Provide the (X, Y) coordinate of the cell's center where the given text is located.  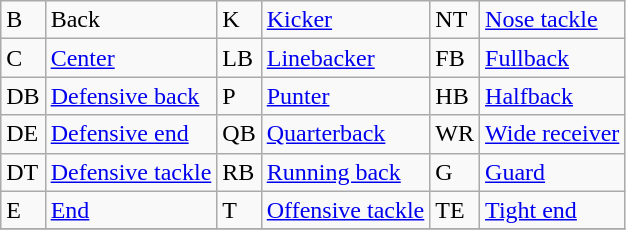
Wide receiver (552, 134)
Running back (346, 172)
LB (239, 58)
DT (23, 172)
Tight end (552, 210)
Guard (552, 172)
WR (455, 134)
DB (23, 96)
Nose tackle (552, 20)
G (455, 172)
P (239, 96)
Defensive back (131, 96)
C (23, 58)
Fullback (552, 58)
End (131, 210)
HB (455, 96)
E (23, 210)
Defensive tackle (131, 172)
T (239, 210)
Defensive end (131, 134)
Linebacker (346, 58)
RB (239, 172)
Offensive tackle (346, 210)
Quarterback (346, 134)
Halfback (552, 96)
DE (23, 134)
FB (455, 58)
B (23, 20)
NT (455, 20)
TE (455, 210)
Punter (346, 96)
QB (239, 134)
Back (131, 20)
Center (131, 58)
Kicker (346, 20)
K (239, 20)
